Provide the (x, y) coordinate of the cell's center where the given text is located.  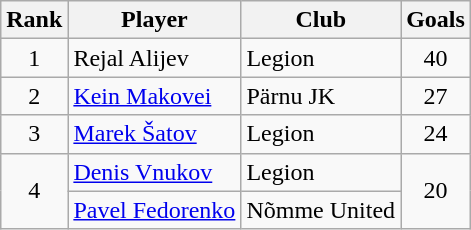
40 (436, 58)
20 (436, 191)
Marek Šatov (154, 134)
4 (34, 191)
2 (34, 96)
Denis Vnukov (154, 172)
Kein Makovei (154, 96)
Nõmme United (321, 210)
27 (436, 96)
Pavel Fedorenko (154, 210)
24 (436, 134)
3 (34, 134)
Rejal Alijev (154, 58)
Rank (34, 20)
Player (154, 20)
1 (34, 58)
Goals (436, 20)
Pärnu JK (321, 96)
Club (321, 20)
